Determine the (x, y) coordinate at the center of the cell enclosing the given text.  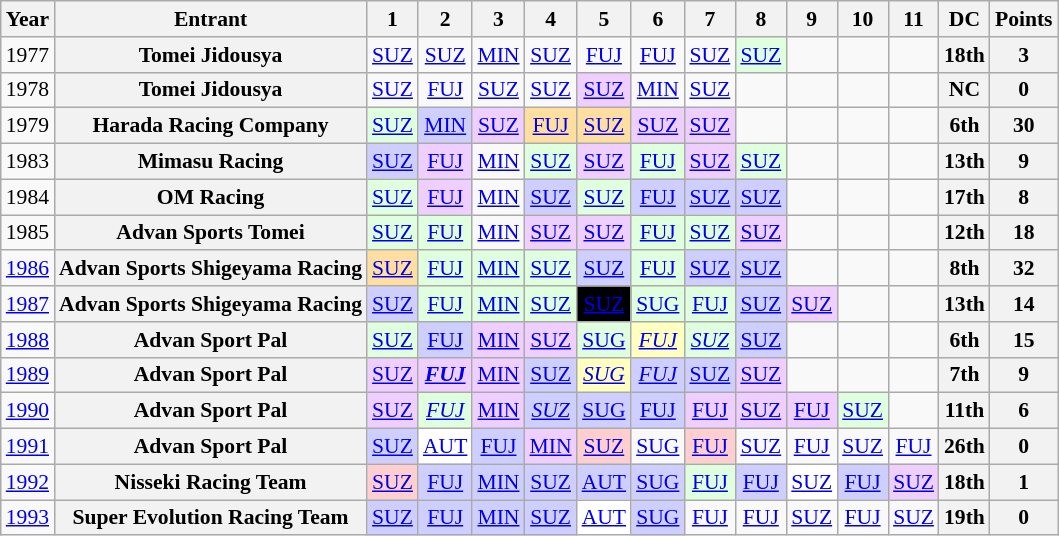
14 (1024, 304)
1992 (28, 482)
OM Racing (210, 197)
DC (964, 19)
1978 (28, 90)
1979 (28, 126)
1987 (28, 304)
26th (964, 447)
1991 (28, 447)
1983 (28, 162)
4 (551, 19)
Harada Racing Company (210, 126)
17th (964, 197)
7th (964, 375)
1977 (28, 55)
NC (964, 90)
7 (710, 19)
Points (1024, 19)
Mimasu Racing (210, 162)
11th (964, 411)
12th (964, 233)
1993 (28, 518)
1984 (28, 197)
18 (1024, 233)
1988 (28, 340)
Year (28, 19)
1985 (28, 233)
Advan Sports Tomei (210, 233)
Nisseki Racing Team (210, 482)
30 (1024, 126)
32 (1024, 269)
10 (862, 19)
8th (964, 269)
1990 (28, 411)
5 (604, 19)
1986 (28, 269)
Super Evolution Racing Team (210, 518)
2 (445, 19)
19th (964, 518)
11 (914, 19)
Entrant (210, 19)
15 (1024, 340)
1989 (28, 375)
